From the cell containing the given text, extract its center point as (X, Y) coordinate. 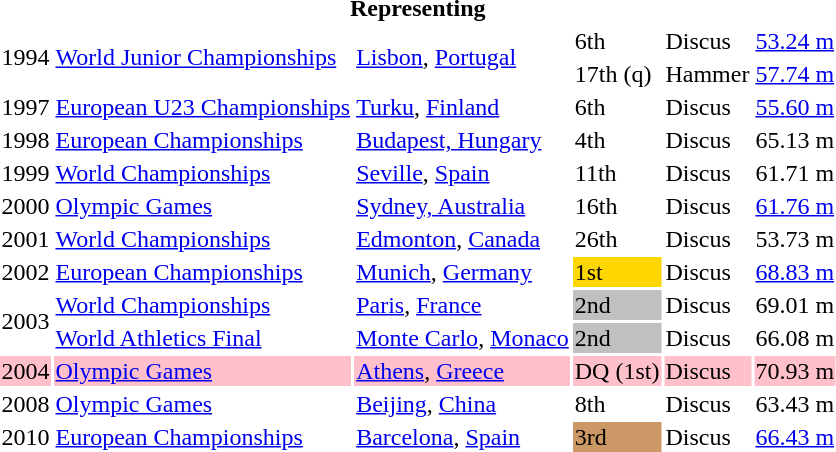
66.08 m (795, 338)
2004 (26, 371)
Munich, Germany (463, 272)
8th (617, 404)
2008 (26, 404)
17th (q) (617, 74)
1998 (26, 140)
1997 (26, 107)
16th (617, 206)
2001 (26, 239)
70.93 m (795, 371)
65.13 m (795, 140)
1st (617, 272)
World Athletics Final (203, 338)
Seville, Spain (463, 173)
2010 (26, 437)
66.43 m (795, 437)
1999 (26, 173)
Paris, France (463, 305)
69.01 m (795, 305)
57.74 m (795, 74)
4th (617, 140)
2003 (26, 322)
53.24 m (795, 41)
Beijing, China (463, 404)
3rd (617, 437)
53.73 m (795, 239)
11th (617, 173)
2002 (26, 272)
Hammer (708, 74)
Athens, Greece (463, 371)
63.43 m (795, 404)
Budapest, Hungary (463, 140)
61.71 m (795, 173)
1994 (26, 58)
2000 (26, 206)
Turku, Finland (463, 107)
Sydney, Australia (463, 206)
Barcelona, Spain (463, 437)
26th (617, 239)
55.60 m (795, 107)
DQ (1st) (617, 371)
Lisbon, Portugal (463, 58)
World Junior Championships (203, 58)
Monte Carlo, Monaco (463, 338)
61.76 m (795, 206)
European U23 Championships (203, 107)
68.83 m (795, 272)
Edmonton, Canada (463, 239)
